Return [x, y] of the center of cell containing provided text 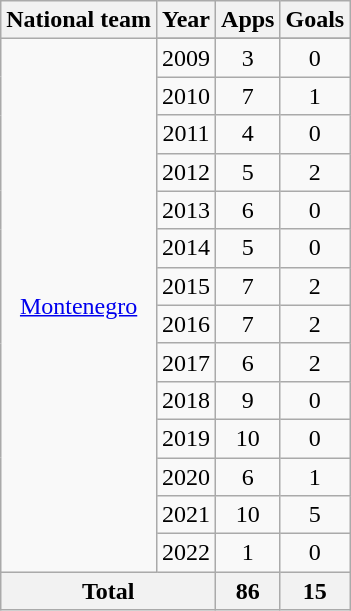
9 [248, 400]
2020 [186, 477]
2014 [186, 248]
Total [108, 591]
2021 [186, 515]
2022 [186, 553]
3 [248, 58]
2009 [186, 58]
2012 [186, 172]
15 [315, 591]
Year [186, 20]
2015 [186, 286]
2011 [186, 134]
2017 [186, 362]
Montenegro [79, 306]
2016 [186, 324]
86 [248, 591]
2010 [186, 96]
4 [248, 134]
2018 [186, 400]
2013 [186, 210]
Apps [248, 20]
Goals [315, 20]
National team [79, 20]
2019 [186, 438]
